Detect which cell encompasses the target text, then output its (X, Y) center coordinate. 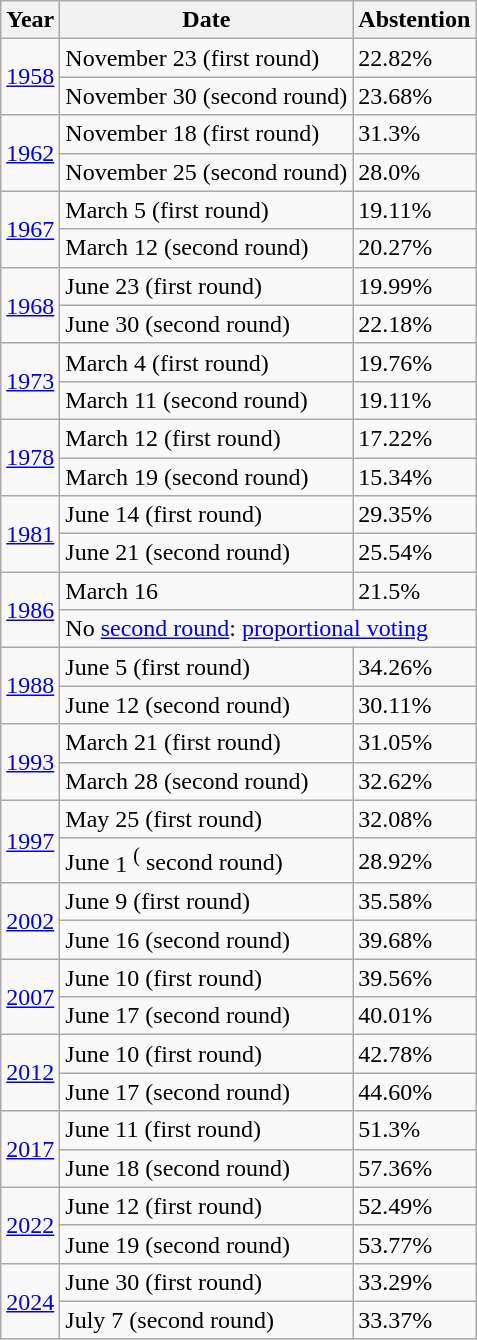
53.77% (414, 1244)
March 21 (first round) (206, 743)
32.08% (414, 819)
June 30 (second round) (206, 324)
1973 (30, 381)
March 12 (first round) (206, 438)
32.62% (414, 781)
28.0% (414, 172)
39.68% (414, 940)
1962 (30, 153)
March 28 (second round) (206, 781)
March 16 (206, 591)
52.49% (414, 1206)
30.11% (414, 705)
39.56% (414, 978)
51.3% (414, 1130)
November 18 (first round) (206, 134)
June 11 (first round) (206, 1130)
June 9 (first round) (206, 902)
March 5 (first round) (206, 210)
19.76% (414, 362)
No second round: proportional voting (268, 629)
31.3% (414, 134)
1988 (30, 686)
June 16 (second round) (206, 940)
June 23 (first round) (206, 286)
June 14 (first round) (206, 515)
March 11 (second round) (206, 400)
19.99% (414, 286)
25.54% (414, 553)
34.26% (414, 667)
22.18% (414, 324)
57.36% (414, 1168)
June 18 (second round) (206, 1168)
33.29% (414, 1282)
2012 (30, 1073)
40.01% (414, 1016)
Year (30, 20)
33.37% (414, 1320)
17.22% (414, 438)
November 23 (first round) (206, 58)
1981 (30, 534)
May 25 (first round) (206, 819)
44.60% (414, 1092)
1968 (30, 305)
1986 (30, 610)
March 12 (second round) (206, 248)
21.5% (414, 591)
Date (206, 20)
22.82% (414, 58)
2002 (30, 921)
June 12 (first round) (206, 1206)
1978 (30, 457)
June 5 (first round) (206, 667)
November 25 (second round) (206, 172)
November 30 (second round) (206, 96)
March 19 (second round) (206, 477)
March 4 (first round) (206, 362)
28.92% (414, 860)
20.27% (414, 248)
1997 (30, 842)
2007 (30, 997)
June 30 (first round) (206, 1282)
31.05% (414, 743)
June 19 (second round) (206, 1244)
2024 (30, 1301)
15.34% (414, 477)
July 7 (second round) (206, 1320)
1993 (30, 762)
1958 (30, 77)
Abstention (414, 20)
June 1 ( second round) (206, 860)
29.35% (414, 515)
23.68% (414, 96)
35.58% (414, 902)
June 12 (second round) (206, 705)
June 21 (second round) (206, 553)
2017 (30, 1149)
1967 (30, 229)
42.78% (414, 1054)
2022 (30, 1225)
